Scan for the cell matching the given text and deliver its [x, y] coordinate at center. 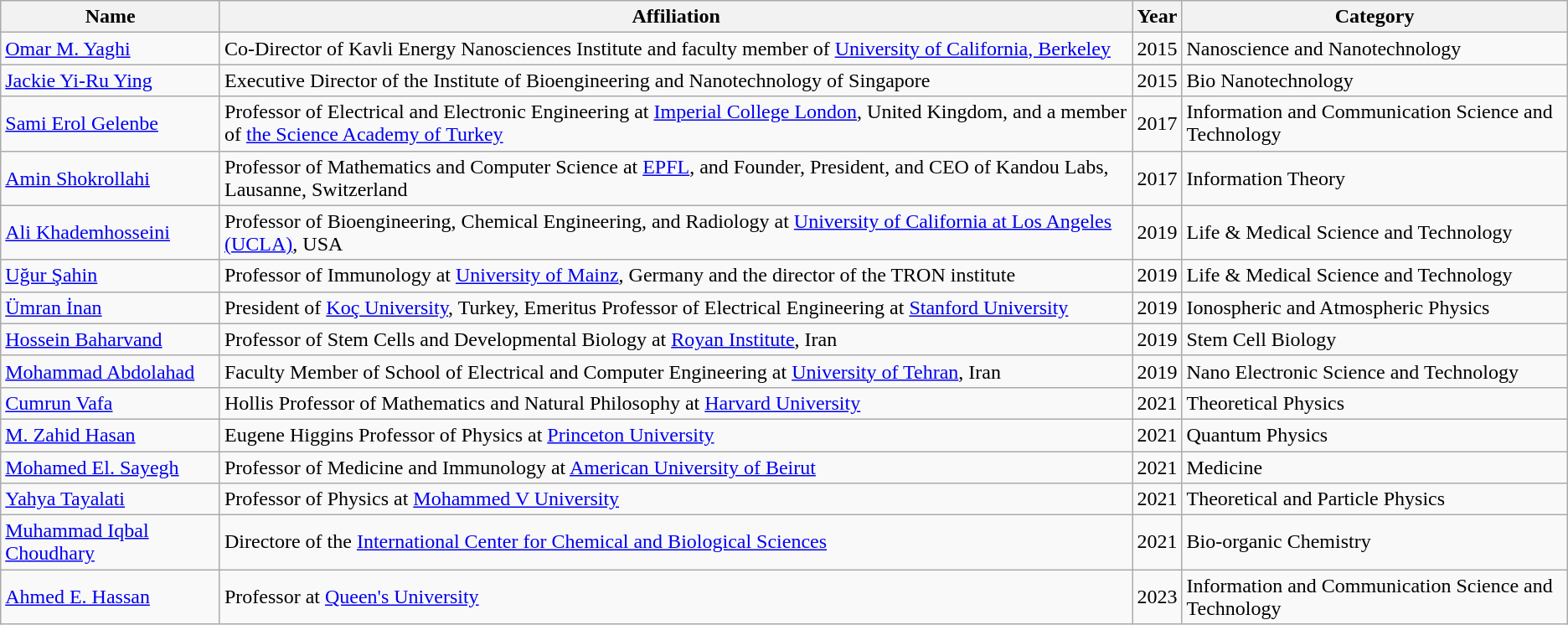
Amin Shokrollahi [111, 178]
Professor of Stem Cells and Developmental Biology at Royan Institute, Iran [675, 339]
Ali Khademhosseini [111, 233]
Professor of Medicine and Immunology at American University of Beirut [675, 467]
Professor of Physics at Mohammed V University [675, 499]
Executive Director of the Institute of Bioengineering and Nanotechnology of Singapore [675, 80]
Ümran İnan [111, 307]
Muhammad Iqbal Choudhary [111, 543]
Ionospheric and Atmospheric Physics [1375, 307]
Affiliation [675, 17]
Sami Erol Gelenbe [111, 124]
Stem Cell Biology [1375, 339]
Year [1158, 17]
Professor at Queen's University [675, 597]
M. Zahid Hasan [111, 435]
Name [111, 17]
Ahmed E. Hassan [111, 597]
Co-Director of Kavli Energy Nanosciences Institute and faculty member of University of California, Berkeley [675, 49]
Nanoscience and Nanotechnology [1375, 49]
Mohammad Abdolahad [111, 371]
Hollis Professor of Mathematics and Natural Philosophy at Harvard University [675, 403]
President of Koç University, Turkey, Emeritus Professor of Electrical Engineering at Stanford University [675, 307]
Theoretical and Particle Physics [1375, 499]
Quantum Physics [1375, 435]
Yahya Tayalati [111, 499]
Nano Electronic Science and Technology [1375, 371]
Category [1375, 17]
Medicine [1375, 467]
Faculty Member of School of Electrical and Computer Engineering at University of Tehran, Iran [675, 371]
Directore of the International Center for Chemical and Biological Sciences [675, 543]
Professor of Bioengineering, Chemical Engineering, and Radiology at University of California at Los Angeles (UCLA), USA [675, 233]
Cumrun Vafa [111, 403]
2023 [1158, 597]
Mohamed El. Sayegh [111, 467]
Information Theory [1375, 178]
Theoretical Physics [1375, 403]
Omar M. Yaghi [111, 49]
Uğur Şahin [111, 276]
Bio-organic Chemistry [1375, 543]
Professor of Immunology at University of Mainz, Germany and the director of the TRON institute [675, 276]
Jackie Yi-Ru Ying [111, 80]
Bio Nanotechnology [1375, 80]
Professor of Mathematics and Computer Science at EPFL, and Founder, President, and CEO of Kandou Labs, Lausanne, Switzerland [675, 178]
Hossein Baharvand [111, 339]
Eugene Higgins Professor of Physics at Princeton University [675, 435]
Professor of Electrical and Electronic Engineering at Imperial College London, United Kingdom, and a member of the Science Academy of Turkey [675, 124]
